Provide the [x, y] coordinate of the cell's center where the given text is located.  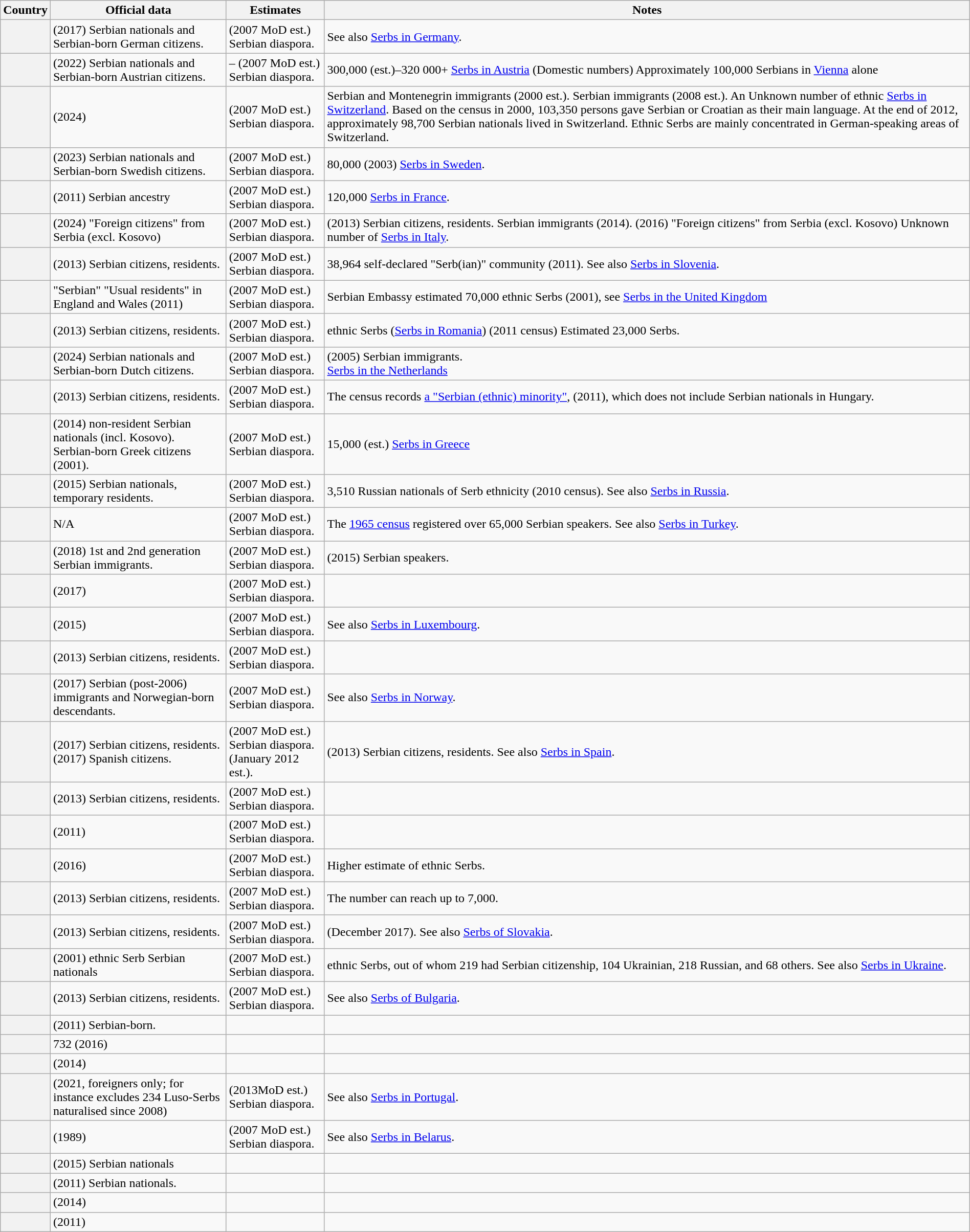
ethnic Serbs, out of whom 219 had Serbian citizenship, 104 Ukrainian, 218 Russian, and 68 others. See also Serbs in Ukraine. [647, 965]
(2007 MoD est.) Serbian diaspora. (January 2012 est.). [275, 752]
732 (2016) [138, 1044]
(2013) Serbian citizens, residents. Serbian immigrants (2014). (2016) "Foreign citizens" from Serbia (excl. Kosovo) Unknown number of Serbs in Italy. [647, 230]
(December 2017). See also Serbs of Slovakia. [647, 932]
(2016) [138, 865]
3,510 Russian nationals of Serb ethnicity (2010 census). See also Serbs in Russia. [647, 491]
(2011) Serbian-born. [138, 1024]
15,000 (est.) Serbs in Greece [647, 444]
(2015) [138, 624]
See also Serbs in Portugal. [647, 1097]
(2024) [138, 117]
The number can reach up to 7,000. [647, 898]
Country [26, 10]
(2013MoD est.) Serbian diaspora. [275, 1097]
300,000 (est.)–320 000+ Serbs in Austria (Domestic numbers) Approximately 100,000 Serbians in Vienna alone [647, 70]
See also Serbs in Germany. [647, 37]
(2022) Serbian nationals and Serbian-born Austrian citizens. [138, 70]
Serbian Embassy estimated 70,000 ethnic Serbs (2001), see Serbs in the United Kingdom [647, 297]
Higher estimate of ethnic Serbs. [647, 865]
(2024) Serbian nationals and Serbian-born Dutch citizens. [138, 363]
(2023) Serbian nationals and Serbian-born Swedish citizens. [138, 164]
The 1965 census registered over 65,000 Serbian speakers. See also Serbs in Turkey. [647, 525]
(2011) Serbian ancestry [138, 197]
(1989) [138, 1137]
See also Serbs in Norway. [647, 698]
(2015) Serbian nationals [138, 1163]
N/A [138, 525]
(2017) Serbian citizens, residents. (2017) Spanish citizens. [138, 752]
(2015) Serbian nationals, temporary residents. [138, 491]
120,000 Serbs in France. [647, 197]
(2018) 1st and 2nd generation Serbian immigrants. [138, 557]
See also Serbs in Belarus. [647, 1137]
(2013) Serbian citizens, residents. See also Serbs in Spain. [647, 752]
– (2007 MoD est.) Serbian diaspora. [275, 70]
ethnic Serbs (Serbs in Romania) (2011 census) Estimated 23,000 Serbs. [647, 330]
The census records a "Serbian (ethnic) minority", (2011), which does not include Serbian nationals in Hungary. [647, 397]
(2005) Serbian immigrants.Serbs in the Netherlands [647, 363]
See also Serbs in Luxembourg. [647, 624]
Official data [138, 10]
See also Serbs of Bulgaria. [647, 998]
(2014) non-resident Serbian nationals (incl. Kosovo). Serbian-born Greek citizens (2001). [138, 444]
(2017) Serbian (post-2006) immigrants and Norwegian-born descendants. [138, 698]
(2015) Serbian speakers. [647, 557]
Notes [647, 10]
(2001) ethnic Serb Serbian nationals [138, 965]
(2024) "Foreign citizens" from Serbia (excl. Kosovo) [138, 230]
Estimates [275, 10]
"Serbian" "Usual residents" in England and Wales (2011) [138, 297]
(2017) [138, 591]
(2017) Serbian nationals and Serbian-born German citizens. [138, 37]
(2011) Serbian nationals. [138, 1183]
80,000 (2003) Serbs in Sweden. [647, 164]
(2021, foreigners only; for instance excludes 234 Luso-Serbs naturalised since 2008) [138, 1097]
38,964 self-declared "Serb(ian)" community (2011). See also Serbs in Slovenia. [647, 264]
